Provide the (x, y) coordinate of the cell's center where the given text is located.  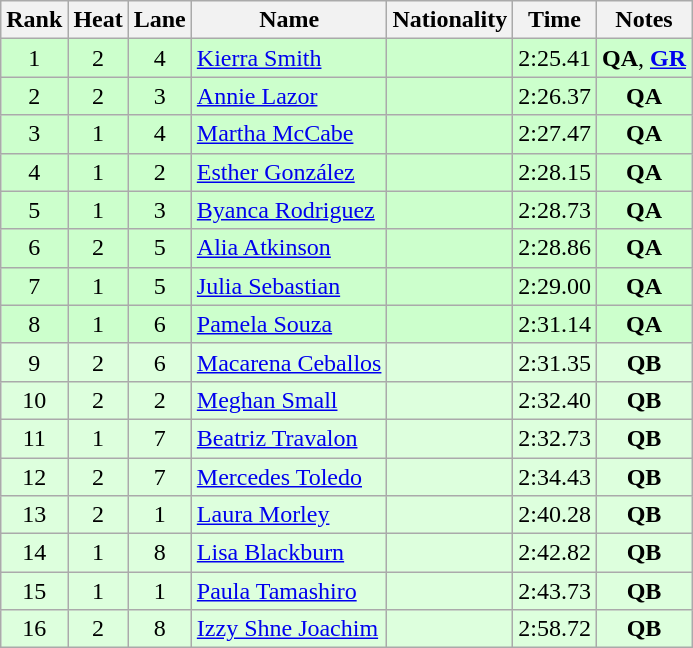
2:31.35 (555, 362)
Annie Lazor (289, 96)
2:42.82 (555, 553)
2:40.28 (555, 515)
Heat (98, 20)
Izzy Shne Joachim (289, 629)
2:27.47 (555, 134)
9 (34, 362)
Mercedes Toledo (289, 477)
Macarena Ceballos (289, 362)
Lisa Blackburn (289, 553)
Nationality (450, 20)
Notes (644, 20)
Byanca Rodriguez (289, 210)
2:28.73 (555, 210)
13 (34, 515)
16 (34, 629)
12 (34, 477)
QA, GR (644, 58)
11 (34, 438)
2:34.43 (555, 477)
Paula Tamashiro (289, 591)
Laura Morley (289, 515)
2:58.72 (555, 629)
Esther González (289, 172)
Meghan Small (289, 400)
Kierra Smith (289, 58)
Alia Atkinson (289, 248)
2:32.40 (555, 400)
2:43.73 (555, 591)
Name (289, 20)
2:31.14 (555, 324)
Time (555, 20)
2:29.00 (555, 286)
2:25.41 (555, 58)
2:28.86 (555, 248)
Rank (34, 20)
2:32.73 (555, 438)
Beatriz Travalon (289, 438)
2:26.37 (555, 96)
15 (34, 591)
Pamela Souza (289, 324)
Martha McCabe (289, 134)
Julia Sebastian (289, 286)
Lane (160, 20)
14 (34, 553)
2:28.15 (555, 172)
10 (34, 400)
